Capture the cell that displays the provided text and extract its (x, y) central coordinate. 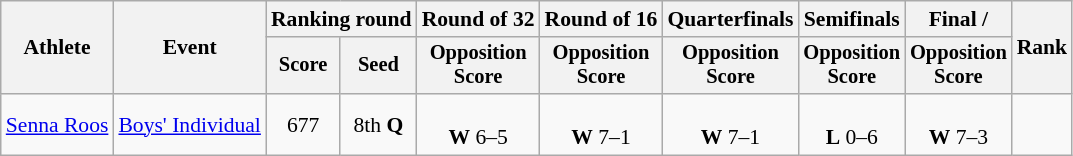
Rank (1042, 48)
L 0–6 (852, 124)
W 7–3 (958, 124)
Senna Roos (58, 124)
Round of 16 (602, 19)
Event (190, 48)
Athlete (58, 48)
8th Q (378, 124)
Score (303, 66)
Ranking round (342, 19)
677 (303, 124)
Semifinals (852, 19)
Boys' Individual (190, 124)
W 6–5 (478, 124)
Seed (378, 66)
Final / (958, 19)
Round of 32 (478, 19)
Quarterfinals (730, 19)
